Find where the given text appears and provide that cell's center as (X, Y) coordinate. 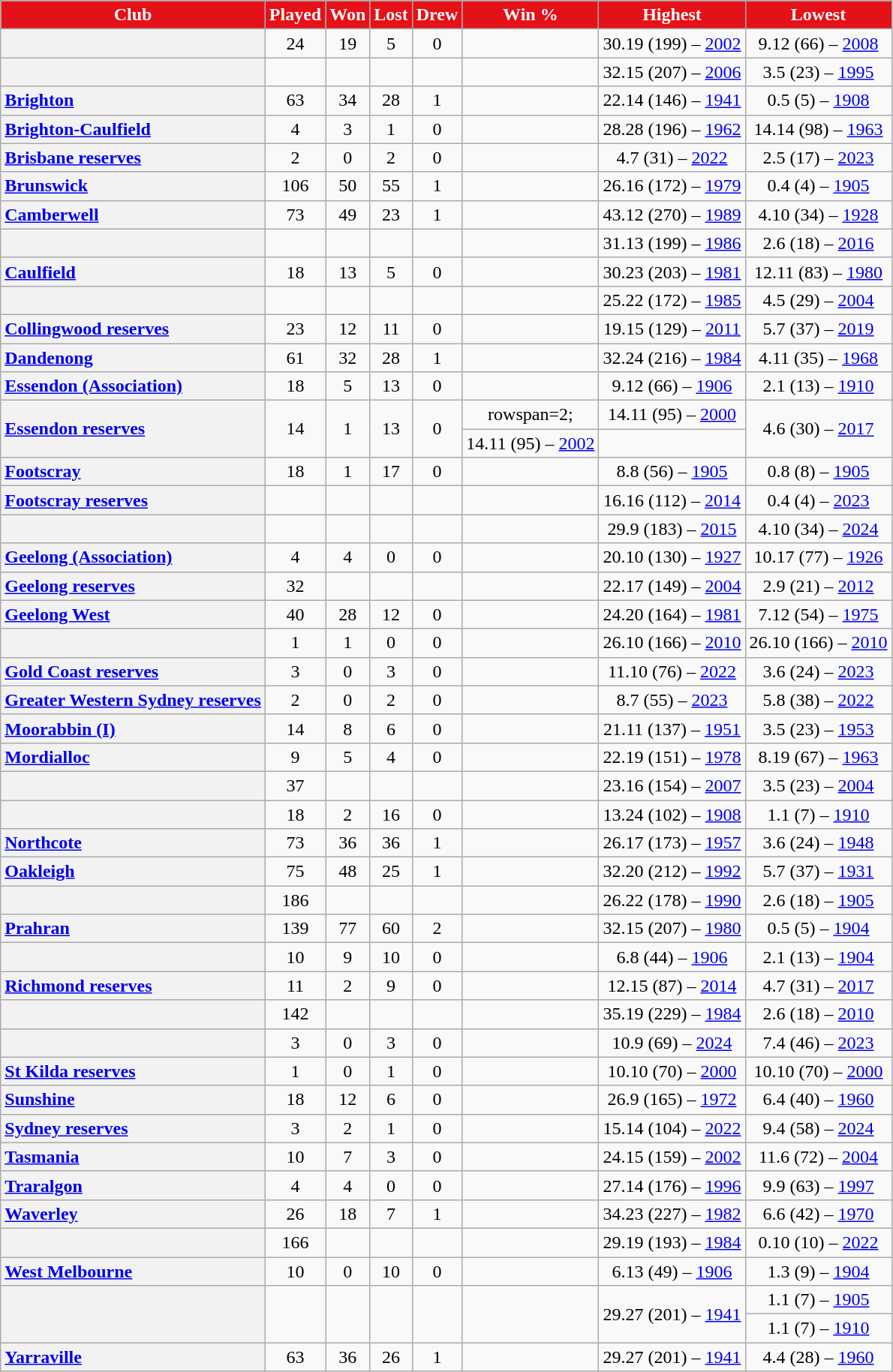
West Melbourne (134, 1271)
Brunswick (134, 186)
20.10 (130) – 1927 (672, 557)
6.6 (42) – 1970 (818, 1214)
Oakleigh (134, 872)
Won (348, 15)
9.12 (66) – 2008 (818, 44)
Brisbane reserves (134, 158)
26.22 (178) – 1990 (672, 900)
26.17 (173) – 1957 (672, 843)
6.8 (44) – 1906 (672, 957)
3.6 (24) – 1948 (818, 843)
60 (391, 929)
48 (348, 872)
Caulfield (134, 272)
Waverley (134, 1214)
28.28 (196) – 1962 (672, 129)
5.7 (37) – 2019 (818, 329)
13.24 (102) – 1908 (672, 814)
16 (391, 814)
10.9 (69) – 2024 (672, 1043)
Gold Coast reserves (134, 671)
0.4 (4) – 1905 (818, 186)
2.6 (18) – 1905 (818, 900)
4.4 (28) – 1960 (818, 1357)
24 (295, 44)
30.19 (199) – 2002 (672, 44)
22.17 (149) – 2004 (672, 586)
9.12 (66) – 1906 (672, 386)
25 (391, 872)
15.14 (104) – 2022 (672, 1128)
4.11 (35) – 1968 (818, 358)
77 (348, 929)
3.5 (23) – 1995 (818, 72)
Highest (672, 15)
32.20 (212) – 1992 (672, 872)
Richmond reserves (134, 986)
16.16 (112) – 2014 (672, 500)
17 (391, 472)
Win % (531, 15)
2.6 (18) – 2016 (818, 243)
25.22 (172) – 1985 (672, 300)
Sydney reserves (134, 1128)
Mordialloc (134, 757)
0.4 (4) – 2023 (818, 500)
Drew (437, 15)
26.16 (172) – 1979 (672, 186)
7.12 (54) – 1975 (818, 614)
24.20 (164) – 1981 (672, 614)
40 (295, 614)
26.9 (165) – 1972 (672, 1100)
4.5 (29) – 2004 (818, 300)
22.14 (146) – 1941 (672, 101)
11.10 (76) – 2022 (672, 671)
Geelong (Association) (134, 557)
St Kilda reserves (134, 1071)
37 (295, 785)
21.11 (137) – 1951 (672, 728)
4.6 (30) – 2017 (818, 429)
0.10 (10) – 2022 (818, 1242)
Brighton (134, 101)
Yarraville (134, 1357)
31.13 (199) – 1986 (672, 243)
Club (134, 15)
7.4 (46) – 2023 (818, 1043)
8.7 (55) – 2023 (672, 700)
106 (295, 186)
Essendon (Association) (134, 386)
3.6 (24) – 2023 (818, 671)
55 (391, 186)
Played (295, 15)
75 (295, 872)
32.15 (207) – 1980 (672, 929)
142 (295, 1014)
49 (348, 215)
Brighton-Caulfield (134, 129)
6.13 (49) – 1906 (672, 1271)
186 (295, 900)
Moorabbin (I) (134, 728)
34.23 (227) – 1982 (672, 1214)
34 (348, 101)
12.15 (87) – 2014 (672, 986)
3.5 (23) – 1953 (818, 728)
8 (348, 728)
32.15 (207) – 2006 (672, 72)
4.7 (31) – 2017 (818, 986)
Sunshine (134, 1100)
29.19 (193) – 1984 (672, 1242)
Dandenong (134, 358)
Geelong reserves (134, 586)
8.8 (56) – 1905 (672, 472)
14.11 (95) – 2002 (531, 443)
14.11 (95) – 2000 (672, 415)
Footscray (134, 472)
5.8 (38) – 2022 (818, 700)
50 (348, 186)
14.14 (98) – 1963 (818, 129)
Footscray reserves (134, 500)
23.16 (154) – 2007 (672, 785)
2.5 (17) – 2023 (818, 158)
32.24 (216) – 1984 (672, 358)
Traralgon (134, 1185)
12.11 (83) – 1980 (818, 272)
9.4 (58) – 2024 (818, 1128)
61 (295, 358)
19.15 (129) – 2011 (672, 329)
8.19 (67) – 1963 (818, 757)
35.19 (229) – 1984 (672, 1014)
24.15 (159) – 2002 (672, 1157)
0.8 (8) – 1905 (818, 472)
3.5 (23) – 2004 (818, 785)
2.1 (13) – 1904 (818, 957)
5.7 (37) – 1931 (818, 872)
0.5 (5) – 1904 (818, 929)
22.19 (151) – 1978 (672, 757)
2.9 (21) – 2012 (818, 586)
Lowest (818, 15)
Essendon reserves (134, 429)
Tasmania (134, 1157)
4.10 (34) – 2024 (818, 529)
9.9 (63) – 1997 (818, 1185)
Lost (391, 15)
4.7 (31) – 2022 (672, 158)
2.1 (13) – 1910 (818, 386)
10.17 (77) – 1926 (818, 557)
Camberwell (134, 215)
11.6 (72) – 2004 (818, 1157)
1.3 (9) – 1904 (818, 1271)
Northcote (134, 843)
0.5 (5) – 1908 (818, 101)
Greater Western Sydney reserves (134, 700)
166 (295, 1242)
43.12 (270) – 1989 (672, 215)
2.6 (18) – 2010 (818, 1014)
6.4 (40) – 1960 (818, 1100)
29.9 (183) – 2015 (672, 529)
Geelong West (134, 614)
139 (295, 929)
27.14 (176) – 1996 (672, 1185)
rowspan=2; (531, 415)
1.1 (7) – 1905 (818, 1300)
Collingwood reserves (134, 329)
19 (348, 44)
30.23 (203) – 1981 (672, 272)
4.10 (34) – 1928 (818, 215)
Prahran (134, 929)
